Extract the (x, y) coordinate from the center of the cell holding the provided text.  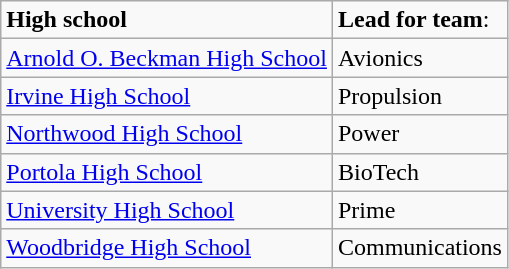
Northwood High School (167, 134)
Power (420, 134)
Avionics (420, 58)
Prime (420, 210)
High school (167, 20)
Lead for team: (420, 20)
Portola High School (167, 172)
BioTech (420, 172)
Irvine High School (167, 96)
Woodbridge High School (167, 248)
University High School (167, 210)
Arnold O. Beckman High School (167, 58)
Propulsion (420, 96)
Communications (420, 248)
